Capture the cell that displays the provided text and extract its (X, Y) central coordinate. 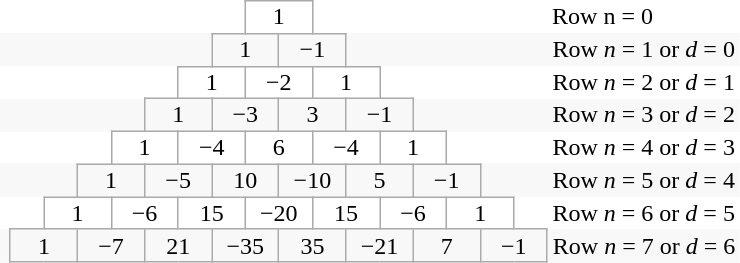
−20 (278, 214)
Row n = 2 or d = 1 (644, 82)
35 (312, 246)
−7 (110, 246)
−2 (278, 82)
Row n = 3 or d = 2 (644, 116)
Row n = 5 or d = 4 (644, 180)
−10 (312, 180)
6 (278, 148)
3 (312, 116)
7 (446, 246)
−35 (246, 246)
Row n = 6 or d = 5 (644, 214)
5 (380, 180)
21 (178, 246)
Row n = 1 or d = 0 (644, 50)
−3 (246, 116)
−21 (380, 246)
Row n = 7 or d = 6 (644, 246)
Row n = 0 (644, 18)
10 (246, 180)
Row n = 4 or d = 3 (644, 148)
−5 (178, 180)
